Search for the cell housing the specified text and yield its [x, y] center coordinate. 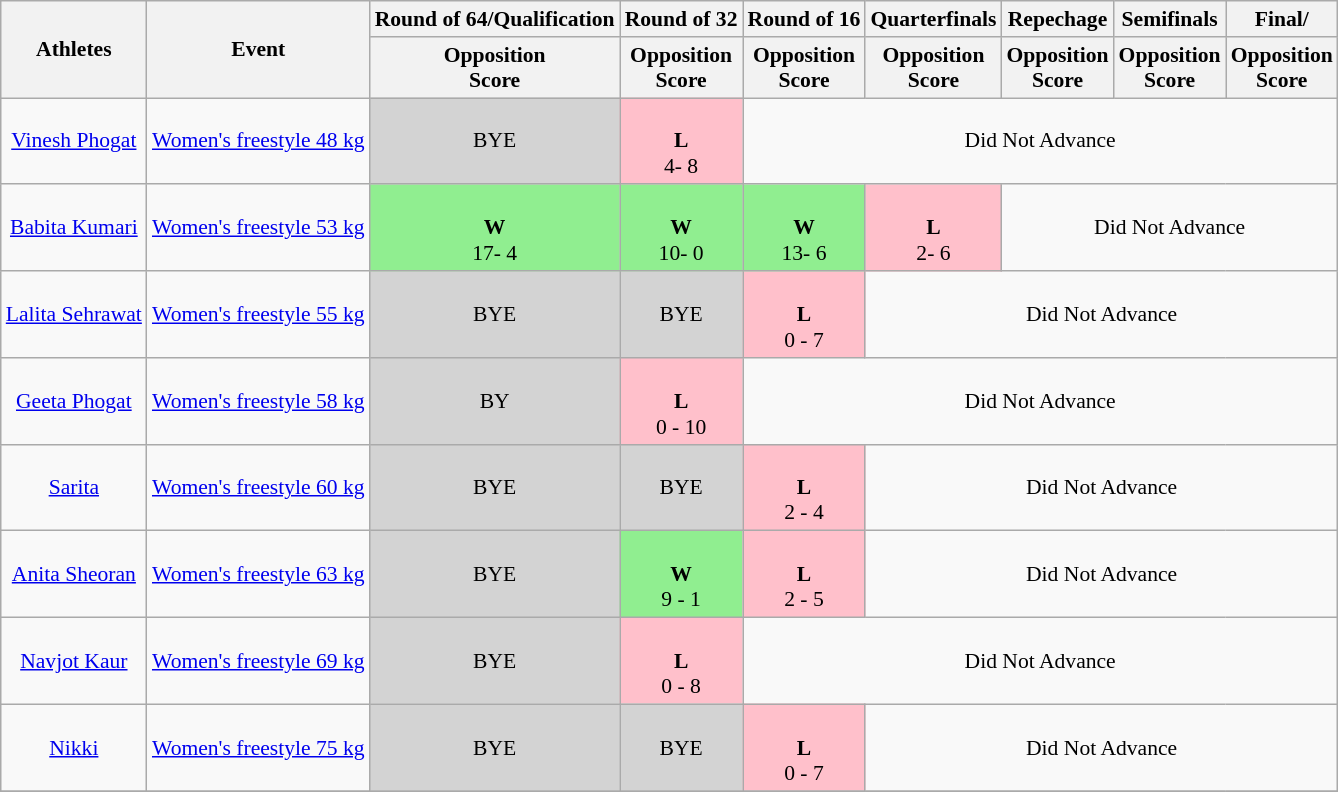
Round of 32 [682, 19]
Sarita [74, 488]
Nikki [74, 748]
Navjot Kaur [74, 662]
Quarterfinals [933, 19]
L4- 8 [682, 142]
Athletes [74, 50]
W9 - 1 [682, 574]
L0 - 8 [682, 662]
Vinesh Phogat [74, 142]
L2 - 4 [804, 488]
Women's freestyle 58 kg [258, 402]
Women's freestyle 48 kg [258, 142]
Anita Sheoran [74, 574]
Women's freestyle 63 kg [258, 574]
Final/ [1282, 19]
Round of 16 [804, 19]
W17- 4 [495, 228]
Women's freestyle 69 kg [258, 662]
L2 - 5 [804, 574]
Lalita Sehrawat [74, 314]
Event [258, 50]
BY [495, 402]
Round of 64/Qualification [495, 19]
Babita Kumari [74, 228]
Repechage [1057, 19]
W10- 0 [682, 228]
Semifinals [1170, 19]
Women's freestyle 55 kg [258, 314]
W13- 6 [804, 228]
Women's freestyle 75 kg [258, 748]
Women's freestyle 53 kg [258, 228]
Geeta Phogat [74, 402]
L0 - 10 [682, 402]
L2- 6 [933, 228]
Women's freestyle 60 kg [258, 488]
